For the text-containing cell, return its midpoint in [X, Y] coordinate format. 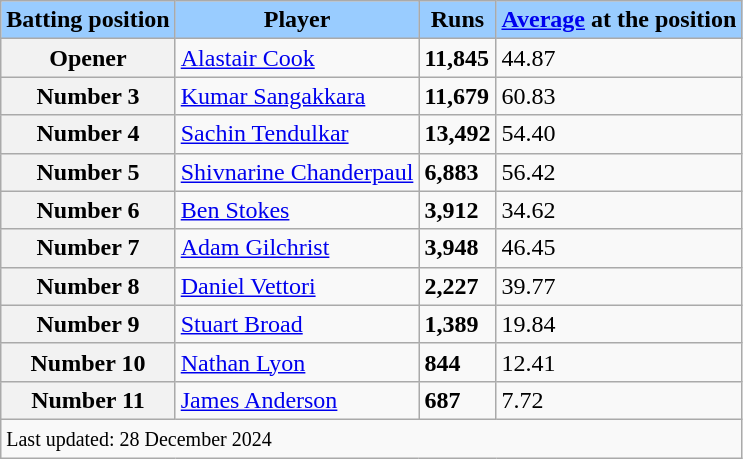
7.72 [619, 400]
12.41 [619, 362]
Number 9 [88, 324]
Number 7 [88, 248]
Ben Stokes [297, 210]
Number 10 [88, 362]
11,845 [458, 58]
Alastair Cook [297, 58]
Number 8 [88, 286]
Shivnarine Chanderpaul [297, 172]
44.87 [619, 58]
19.84 [619, 324]
1,389 [458, 324]
46.45 [619, 248]
Stuart Broad [297, 324]
3,948 [458, 248]
844 [458, 362]
Number 11 [88, 400]
54.40 [619, 134]
2,227 [458, 286]
Opener [88, 58]
Runs [458, 20]
3,912 [458, 210]
Daniel Vettori [297, 286]
Number 3 [88, 96]
Average at the position [619, 20]
Batting position [88, 20]
6,883 [458, 172]
Kumar Sangakkara [297, 96]
Number 4 [88, 134]
13,492 [458, 134]
Player [297, 20]
Nathan Lyon [297, 362]
Last updated: 28 December 2024 [372, 438]
39.77 [619, 286]
Number 6 [88, 210]
11,679 [458, 96]
James Anderson [297, 400]
Number 5 [88, 172]
Adam Gilchrist [297, 248]
687 [458, 400]
60.83 [619, 96]
56.42 [619, 172]
Sachin Tendulkar [297, 134]
34.62 [619, 210]
